Return [X, Y] of the center of cell containing provided text 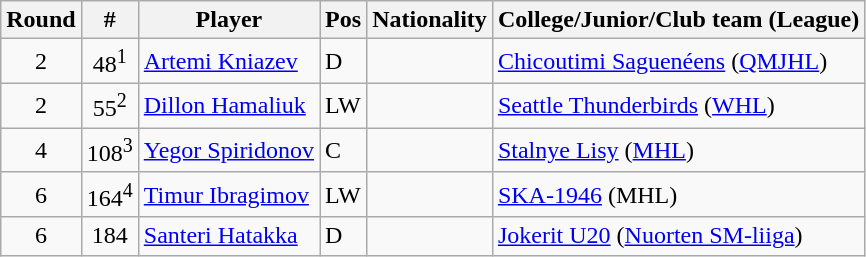
Artemi Kniazev [228, 62]
Player [228, 20]
C [344, 150]
College/Junior/Club team (League) [678, 20]
Pos [344, 20]
Santeri Hatakka [228, 236]
4 [41, 150]
Yegor Spiridonov [228, 150]
184 [110, 236]
Nationality [430, 20]
Seattle Thunderbirds (WHL) [678, 106]
481 [110, 62]
Jokerit U20 (Nuorten SM-liiga) [678, 236]
1644 [110, 194]
Stalnye Lisy (MHL) [678, 150]
Timur Ibragimov [228, 194]
552 [110, 106]
SKA-1946 (MHL) [678, 194]
Chicoutimi Saguenéens (QMJHL) [678, 62]
Dillon Hamaliuk [228, 106]
Round [41, 20]
1083 [110, 150]
# [110, 20]
